Pinpoint the cell where the given text exists, returning its (X, Y) midpoint coordinate. 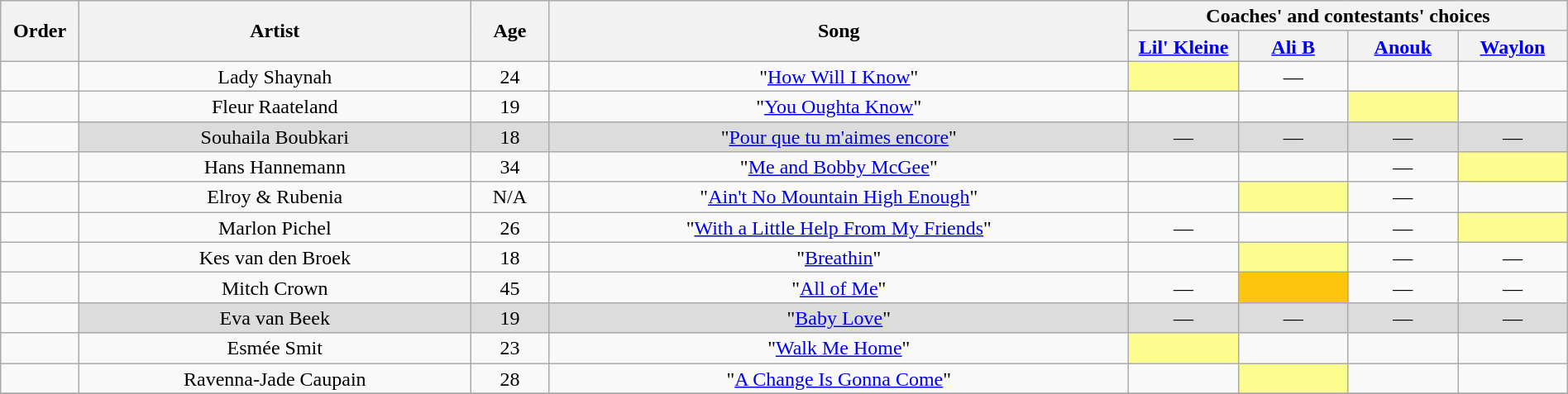
Age (509, 31)
Coaches' and contestants' choices (1348, 17)
Hans Hannemann (275, 167)
Waylon (1513, 46)
Mitch Crown (275, 287)
26 (509, 228)
"You Oughta Know" (839, 106)
Marlon Pichel (275, 228)
Ali B (1293, 46)
45 (509, 287)
34 (509, 167)
Esmée Smit (275, 349)
"How Will I Know" (839, 76)
"Baby Love" (839, 317)
"Breathin" (839, 258)
Souhaila Boubkari (275, 137)
24 (509, 76)
N/A (509, 197)
"Pour que tu m'aimes encore" (839, 137)
"With a Little Help From My Friends" (839, 228)
Eva van Beek (275, 317)
Elroy & Rubenia (275, 197)
Ravenna-Jade Caupain (275, 378)
"A Change Is Gonna Come" (839, 378)
Lady Shaynah (275, 76)
Artist (275, 31)
"Ain't No Mountain High Enough" (839, 197)
"Walk Me Home" (839, 349)
Kes van den Broek (275, 258)
Song (839, 31)
Fleur Raateland (275, 106)
Anouk (1403, 46)
"All of Me" (839, 287)
28 (509, 378)
Order (40, 31)
Lil' Kleine (1184, 46)
"Me and Bobby McGee" (839, 167)
23 (509, 349)
